Provide the (x, y) coordinate of the cell's center where the given text is located.  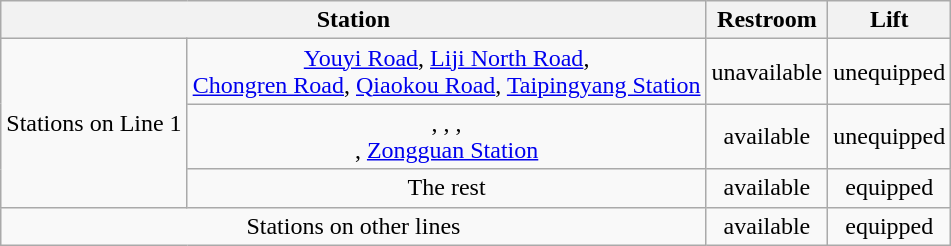
The rest (446, 188)
Stations on other lines (354, 226)
Lift (890, 20)
Stations on Line 1 (94, 123)
, , , , Zongguan Station (446, 136)
Restroom (767, 20)
Youyi Road, Liji North Road, Chongren Road, Qiaokou Road, Taipingyang Station (446, 72)
unavailable (767, 72)
Station (354, 20)
